Identify which cell holds the provided text, then report its [x, y] central coordinate. 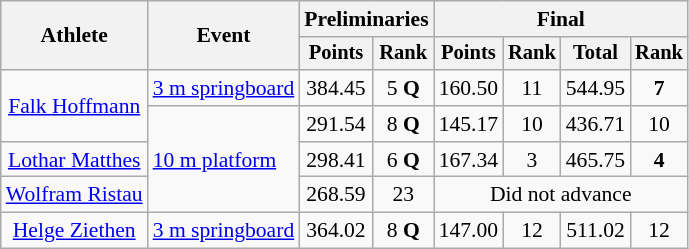
Total [596, 54]
364.02 [336, 231]
167.34 [468, 160]
145.17 [468, 124]
465.75 [596, 160]
5 Q [404, 88]
Lothar Matthes [74, 160]
23 [404, 195]
Event [224, 36]
6 Q [404, 160]
Preliminaries [366, 19]
Final [561, 19]
Athlete [74, 36]
Wolfram Ristau [74, 195]
Did not advance [561, 195]
10 m platform [224, 160]
147.00 [468, 231]
4 [659, 160]
3 [532, 160]
291.54 [336, 124]
511.02 [596, 231]
298.41 [336, 160]
11 [532, 88]
544.95 [596, 88]
Falk Hoffmann [74, 106]
160.50 [468, 88]
7 [659, 88]
384.45 [336, 88]
Helge Ziethen [74, 231]
436.71 [596, 124]
268.59 [336, 195]
